Return the (x, y) coordinate for the center point of the cell that contains the specified text.  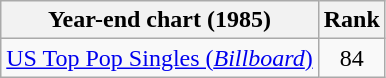
US Top Pop Singles (Billboard) (160, 58)
84 (352, 58)
Year-end chart (1985) (160, 20)
Rank (352, 20)
